Determine the [X, Y] coordinate at the center of the cell enclosing the given text.  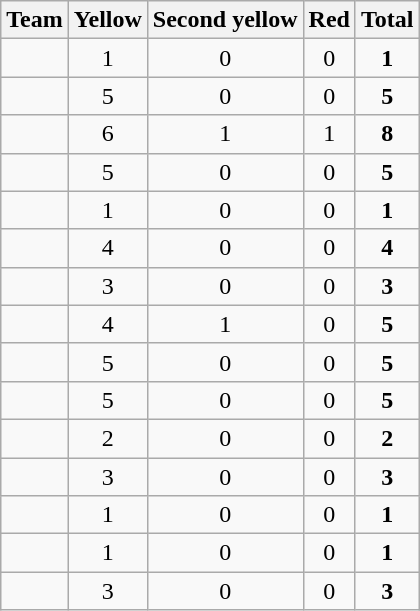
Second yellow [225, 20]
Red [329, 20]
8 [387, 134]
6 [108, 134]
Total [387, 20]
Yellow [108, 20]
Team [35, 20]
